Detect which cell encompasses the target text, then output its (X, Y) center coordinate. 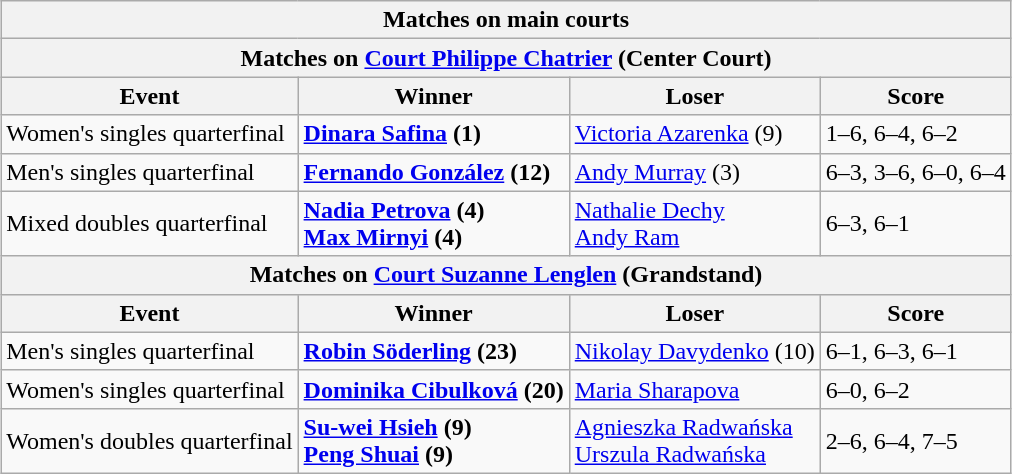
Nathalie Dechy Andy Ram (694, 224)
6–3, 6–1 (916, 224)
1–6, 6–4, 6–2 (916, 134)
Women's doubles quarterfinal (150, 440)
6–3, 3–6, 6–0, 6–4 (916, 172)
Victoria Azarenka (9) (694, 134)
Nikolay Davydenko (10) (694, 351)
Fernando González (12) (434, 172)
Maria Sharapova (694, 389)
6–1, 6–3, 6–1 (916, 351)
Andy Murray (3) (694, 172)
Robin Söderling (23) (434, 351)
Matches on Court Suzanne Lenglen (Grandstand) (506, 275)
Matches on Court Philippe Chatrier (Center Court) (506, 58)
Su-wei Hsieh (9) Peng Shuai (9) (434, 440)
Dominika Cibulková (20) (434, 389)
6–0, 6–2 (916, 389)
2–6, 6–4, 7–5 (916, 440)
Nadia Petrova (4) Max Mirnyi (4) (434, 224)
Matches on main courts (506, 20)
Agnieszka Radwańska Urszula Radwańska (694, 440)
Mixed doubles quarterfinal (150, 224)
Dinara Safina (1) (434, 134)
